Output the [X, Y] coordinate of the center of the cell containing the given text.  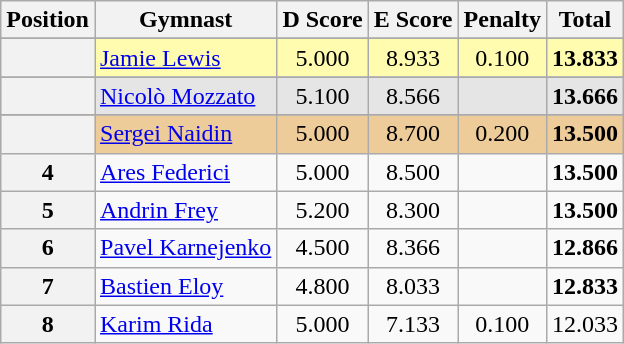
Karim Rida [185, 324]
4.800 [322, 286]
13.833 [584, 58]
4.500 [322, 248]
5 [48, 210]
8.500 [413, 172]
Pavel Karnejenko [185, 248]
8.700 [413, 134]
8.366 [413, 248]
Sergei Naidin [185, 134]
Ares Federici [185, 172]
8.566 [413, 96]
D Score [322, 20]
8.033 [413, 286]
13.666 [584, 96]
4 [48, 172]
Gymnast [185, 20]
6 [48, 248]
Jamie Lewis [185, 58]
Bastien Eloy [185, 286]
Andrin Frey [185, 210]
Total [584, 20]
E Score [413, 20]
12.866 [584, 248]
7.133 [413, 324]
Position [48, 20]
7 [48, 286]
8.300 [413, 210]
Nicolò Mozzato [185, 96]
Penalty [502, 20]
5.200 [322, 210]
0.200 [502, 134]
12.033 [584, 324]
5.100 [322, 96]
8 [48, 324]
8.933 [413, 58]
12.833 [584, 286]
